Detect which cell encompasses the target text, then output its (X, Y) center coordinate. 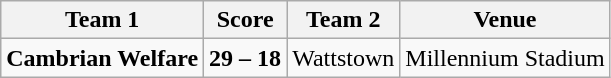
Venue (505, 20)
29 – 18 (246, 58)
Millennium Stadium (505, 58)
Wattstown (344, 58)
Score (246, 20)
Team 2 (344, 20)
Cambrian Welfare (102, 58)
Team 1 (102, 20)
